Return the [x, y] coordinate for the center point of the cell that contains the specified text.  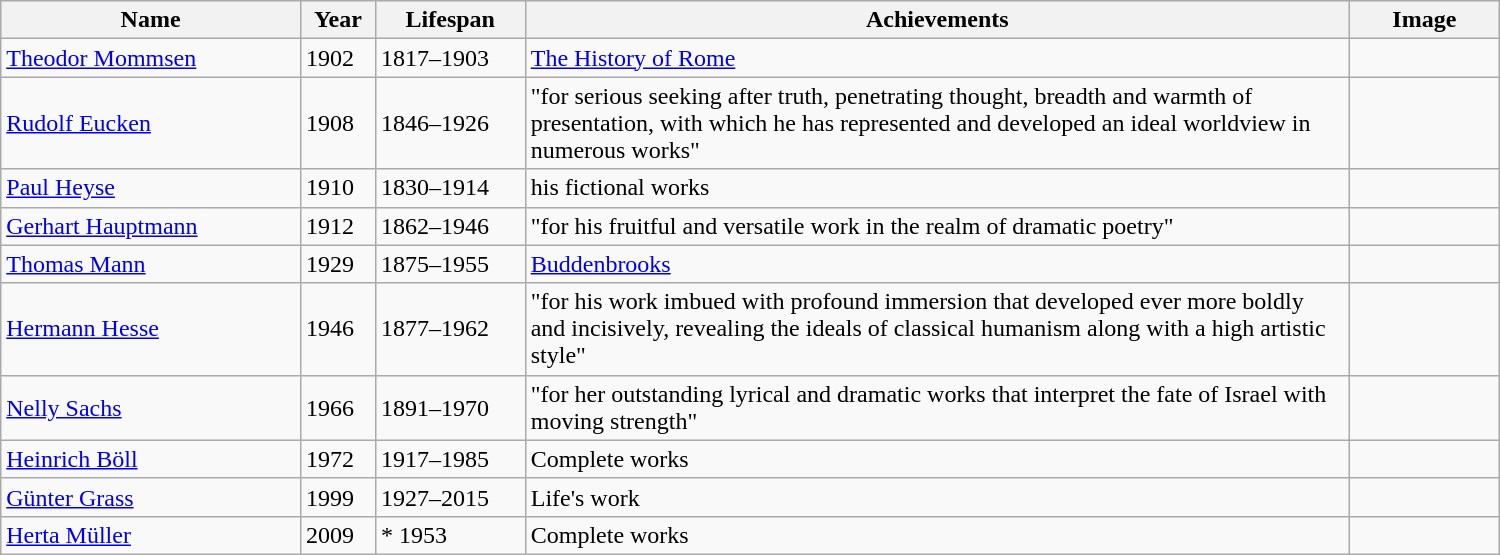
1910 [338, 188]
1917–1985 [450, 459]
Image [1424, 20]
1929 [338, 264]
Achievements [937, 20]
1912 [338, 226]
Herta Müller [151, 535]
1966 [338, 408]
Nelly Sachs [151, 408]
1862–1946 [450, 226]
Hermann Hesse [151, 329]
Name [151, 20]
1902 [338, 58]
The History of Rome [937, 58]
"for his fruitful and versatile work in the realm of dramatic poetry" [937, 226]
1999 [338, 497]
Year [338, 20]
Rudolf Eucken [151, 123]
1946 [338, 329]
Paul Heyse [151, 188]
"for her outstanding lyrical and dramatic works that interpret the fate of Israel with moving strength" [937, 408]
Günter Grass [151, 497]
* 1953 [450, 535]
Buddenbrooks [937, 264]
1927–2015 [450, 497]
1817–1903 [450, 58]
1846–1926 [450, 123]
1875–1955 [450, 264]
his fictional works [937, 188]
1908 [338, 123]
Lifespan [450, 20]
Life's work [937, 497]
Gerhart Hauptmann [151, 226]
Theodor Mommsen [151, 58]
1891–1970 [450, 408]
Thomas Mann [151, 264]
Heinrich Böll [151, 459]
1830–1914 [450, 188]
1972 [338, 459]
1877–1962 [450, 329]
2009 [338, 535]
